Capture the cell that displays the provided text and extract its (x, y) central coordinate. 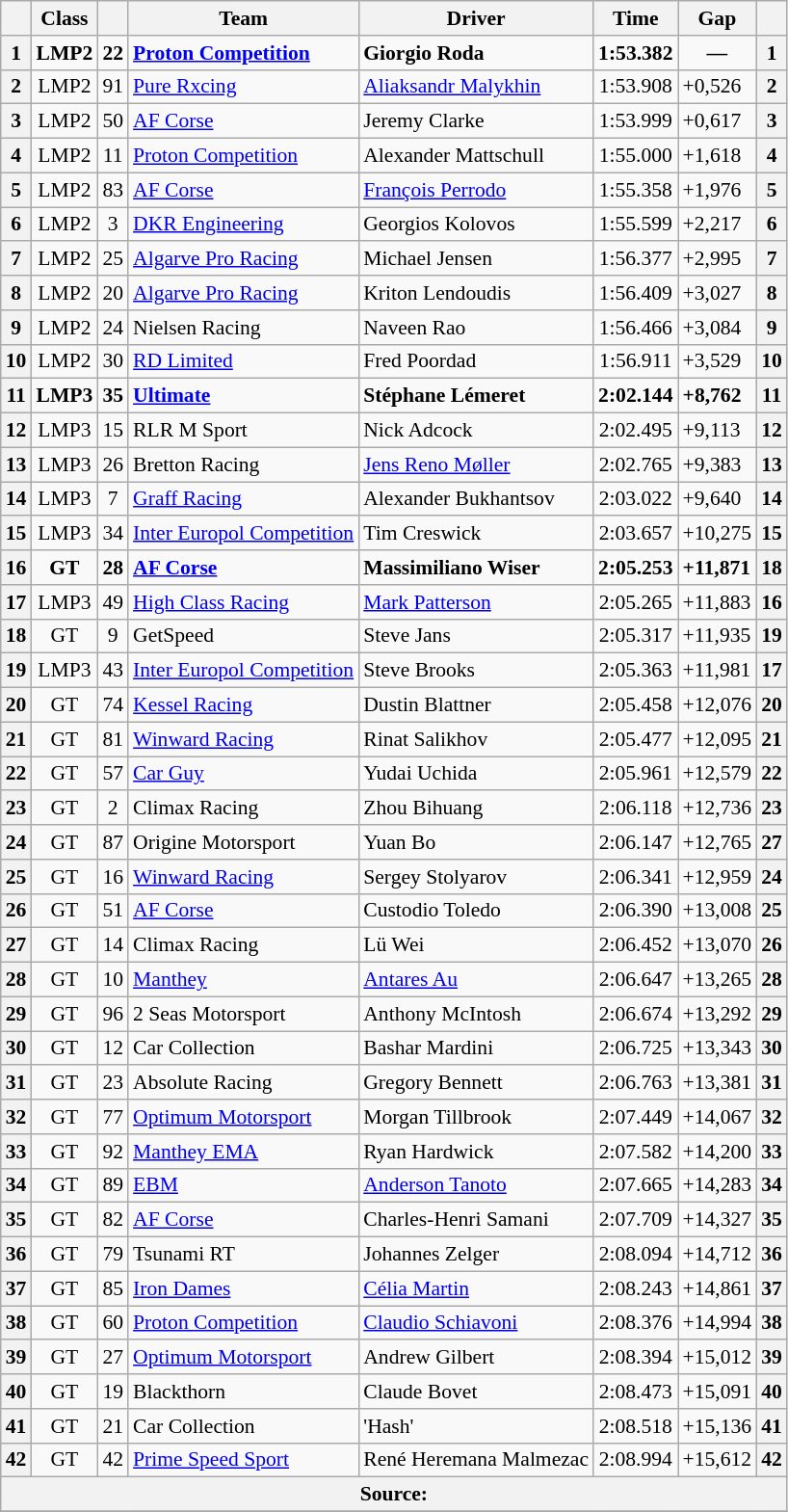
2:06.341 (636, 877)
Aliaksandr Malykhin (476, 87)
2:03.657 (636, 534)
91 (113, 87)
EBM (243, 1185)
2:07.665 (636, 1185)
Origine Motorsport (243, 842)
Jeremy Clarke (476, 121)
2:06.452 (636, 945)
2:06.147 (636, 842)
Manthey (243, 980)
Source: (394, 1495)
2:05.961 (636, 774)
Driver (476, 18)
2:02.765 (636, 464)
François Perrodo (476, 190)
2:05.477 (636, 739)
GetSpeed (243, 636)
Sergey Stolyarov (476, 877)
+14,861 (718, 1288)
+11,981 (718, 671)
87 (113, 842)
1:55.358 (636, 190)
Célia Martin (476, 1288)
92 (113, 1152)
83 (113, 190)
Kriton Lendoudis (476, 293)
+10,275 (718, 534)
+13,343 (718, 1048)
2:03.022 (636, 499)
Car Guy (243, 774)
+14,067 (718, 1117)
Prime Speed Sport (243, 1460)
1:56.911 (636, 361)
+14,994 (718, 1323)
Steve Jans (476, 636)
René Heremana Malmezac (476, 1460)
Tsunami RT (243, 1255)
1:53.908 (636, 87)
Bretton Racing (243, 464)
+3,084 (718, 328)
51 (113, 911)
2:08.094 (636, 1255)
Yuan Bo (476, 842)
+9,383 (718, 464)
1:56.409 (636, 293)
1:53.382 (636, 53)
Johannes Zelger (476, 1255)
Anderson Tanoto (476, 1185)
+2,217 (718, 225)
Tim Creswick (476, 534)
Morgan Tillbrook (476, 1117)
+15,091 (718, 1392)
Yudai Uchida (476, 774)
+13,292 (718, 1014)
+9,113 (718, 431)
2:05.265 (636, 602)
+12,076 (718, 705)
Ryan Hardwick (476, 1152)
Bashar Mardini (476, 1048)
2:02.144 (636, 396)
2:08.473 (636, 1392)
2:08.394 (636, 1358)
82 (113, 1220)
'Hash' (476, 1426)
+14,283 (718, 1185)
+13,265 (718, 980)
2:05.363 (636, 671)
Custodio Toledo (476, 911)
Giorgio Roda (476, 53)
+1,976 (718, 190)
+8,762 (718, 396)
Rinat Salikhov (476, 739)
Zhou Bihuang (476, 809)
57 (113, 774)
1:55.599 (636, 225)
Dustin Blattner (476, 705)
1:56.377 (636, 259)
+13,381 (718, 1083)
Alexander Bukhantsov (476, 499)
+14,327 (718, 1220)
DKR Engineering (243, 225)
Andrew Gilbert (476, 1358)
2:06.647 (636, 980)
RD Limited (243, 361)
2:05.253 (636, 568)
1:56.466 (636, 328)
2:08.518 (636, 1426)
60 (113, 1323)
77 (113, 1117)
RLR M Sport (243, 431)
+0,617 (718, 121)
Manthey EMA (243, 1152)
Absolute Racing (243, 1083)
Jens Reno Møller (476, 464)
+14,712 (718, 1255)
+15,612 (718, 1460)
2:06.118 (636, 809)
Mark Patterson (476, 602)
Michael Jensen (476, 259)
2:08.376 (636, 1323)
1:53.999 (636, 121)
+12,959 (718, 877)
85 (113, 1288)
Iron Dames (243, 1288)
+14,200 (718, 1152)
Class (64, 18)
+12,579 (718, 774)
Claudio Schiavoni (476, 1323)
Gap (718, 18)
49 (113, 602)
Ultimate (243, 396)
Nielsen Racing (243, 328)
Antares Au (476, 980)
+11,935 (718, 636)
74 (113, 705)
Kessel Racing (243, 705)
+15,136 (718, 1426)
2:07.709 (636, 1220)
Alexander Mattschull (476, 156)
79 (113, 1255)
+3,027 (718, 293)
Blackthorn (243, 1392)
Graff Racing (243, 499)
Claude Bovet (476, 1392)
Charles-Henri Samani (476, 1220)
Massimiliano Wiser (476, 568)
Naveen Rao (476, 328)
+9,640 (718, 499)
81 (113, 739)
+13,008 (718, 911)
89 (113, 1185)
+12,765 (718, 842)
2:05.458 (636, 705)
Stéphane Lémeret (476, 396)
2:06.763 (636, 1083)
2 Seas Motorsport (243, 1014)
96 (113, 1014)
+12,095 (718, 739)
+12,736 (718, 809)
Steve Brooks (476, 671)
43 (113, 671)
— (718, 53)
Nick Adcock (476, 431)
1:55.000 (636, 156)
2:06.674 (636, 1014)
2:02.495 (636, 431)
+11,871 (718, 568)
+15,012 (718, 1358)
+3,529 (718, 361)
+11,883 (718, 602)
+2,995 (718, 259)
2:06.390 (636, 911)
Georgios Kolovos (476, 225)
Pure Rxcing (243, 87)
50 (113, 121)
Lü Wei (476, 945)
Gregory Bennett (476, 1083)
Fred Poordad (476, 361)
2:06.725 (636, 1048)
2:07.449 (636, 1117)
Team (243, 18)
+1,618 (718, 156)
2:07.582 (636, 1152)
Anthony McIntosh (476, 1014)
+0,526 (718, 87)
Time (636, 18)
2:08.994 (636, 1460)
2:05.317 (636, 636)
High Class Racing (243, 602)
2:08.243 (636, 1288)
+13,070 (718, 945)
